Return the [x, y] coordinate for the center point of the cell that contains the specified text.  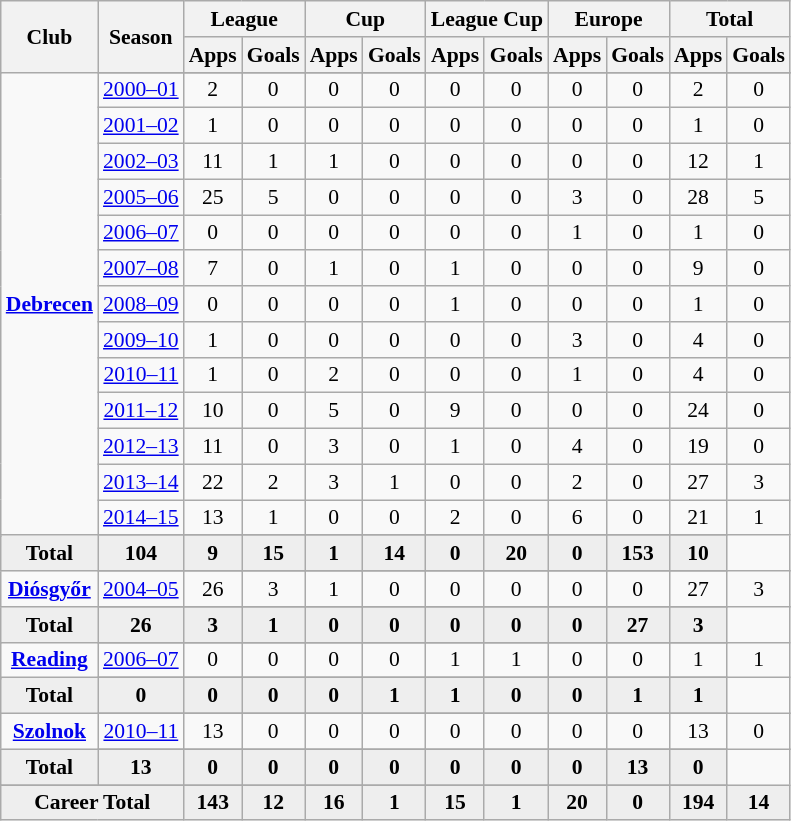
2002–03 [141, 162]
2007–08 [141, 269]
2004–05 [141, 589]
League [244, 19]
28 [698, 197]
19 [698, 447]
Season [141, 36]
2012–13 [141, 447]
Debrecen [50, 304]
Reading [50, 660]
2009–10 [141, 340]
7 [213, 269]
Cup [366, 19]
2014–15 [141, 518]
104 [141, 554]
6 [577, 518]
2001–02 [141, 126]
16 [334, 803]
2008–09 [141, 304]
21 [698, 518]
2013–14 [141, 482]
24 [698, 411]
Diósgyőr [50, 589]
2011–12 [141, 411]
Szolnok [50, 732]
Club [50, 36]
22 [213, 482]
League Cup [487, 19]
153 [638, 554]
Europe [608, 19]
143 [213, 803]
2000–01 [141, 90]
194 [698, 803]
Career Total [92, 803]
2005–06 [141, 197]
25 [213, 197]
